Capture the cell that displays the provided text and extract its [x, y] central coordinate. 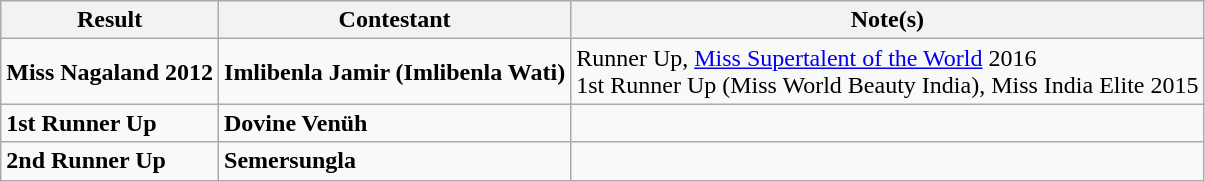
1st Runner Up [110, 123]
Runner Up, Miss Supertalent of the World 20161st Runner Up (Miss World Beauty India), Miss India Elite 2015 [888, 72]
Note(s) [888, 20]
Miss Nagaland 2012 [110, 72]
Dovine Venüh [395, 123]
Semersungla [395, 161]
Result [110, 20]
2nd Runner Up [110, 161]
Contestant [395, 20]
Imlibenla Jamir (Imlibenla Wati) [395, 72]
